Identify which cell holds the provided text, then report its (X, Y) central coordinate. 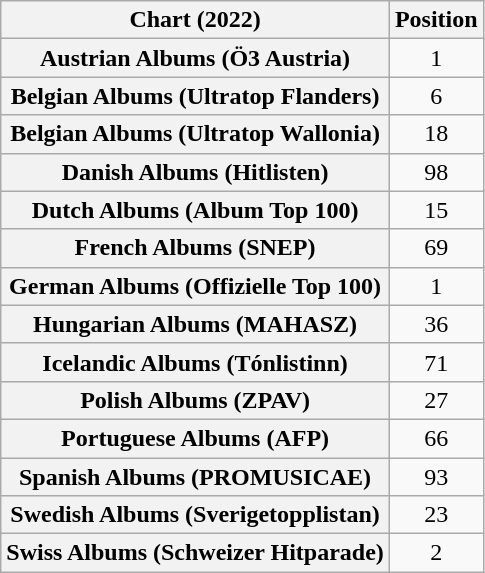
18 (436, 134)
Austrian Albums (Ö3 Austria) (196, 58)
Belgian Albums (Ultratop Flanders) (196, 96)
69 (436, 248)
98 (436, 172)
Hungarian Albums (MAHASZ) (196, 324)
Belgian Albums (Ultratop Wallonia) (196, 134)
French Albums (SNEP) (196, 248)
6 (436, 96)
Dutch Albums (Album Top 100) (196, 210)
Position (436, 20)
71 (436, 362)
23 (436, 515)
93 (436, 477)
66 (436, 438)
Portuguese Albums (AFP) (196, 438)
Icelandic Albums (Tónlistinn) (196, 362)
27 (436, 400)
Danish Albums (Hitlisten) (196, 172)
Swiss Albums (Schweizer Hitparade) (196, 553)
Chart (2022) (196, 20)
Polish Albums (ZPAV) (196, 400)
German Albums (Offizielle Top 100) (196, 286)
15 (436, 210)
Spanish Albums (PROMUSICAE) (196, 477)
Swedish Albums (Sverigetopplistan) (196, 515)
36 (436, 324)
2 (436, 553)
